Return the (X, Y) coordinate for the center point of the cell that contains the specified text.  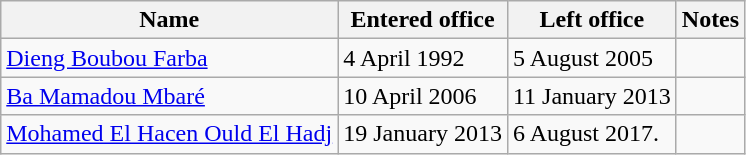
Name (170, 20)
4 April 1992 (423, 58)
11 January 2013 (592, 96)
10 April 2006 (423, 96)
5 August 2005 (592, 58)
Mohamed El Hacen Ould El Hadj (170, 134)
Entered office (423, 20)
19 January 2013 (423, 134)
Ba Mamadou Mbaré (170, 96)
6 August 2017. (592, 134)
Notes (710, 20)
Left office (592, 20)
Dieng Boubou Farba (170, 58)
